Provide the [x, y] coordinate of the cell's center where the given text is located.  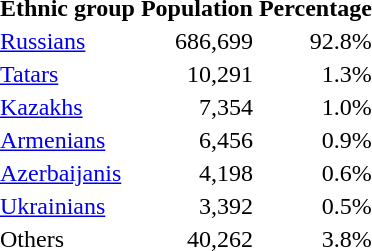
6,456 [196, 141]
686,699 [196, 41]
4,198 [196, 173]
10,291 [196, 75]
7,354 [196, 107]
3,392 [196, 207]
